Scan for the cell matching the given text and deliver its [x, y] coordinate at center. 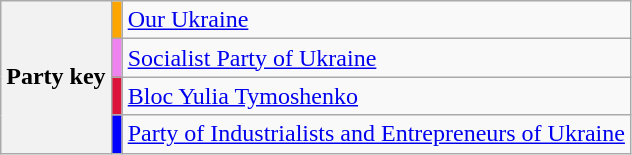
Party of Industrialists and Entrepreneurs of Ukraine [376, 134]
Our Ukraine [376, 20]
Party key [56, 77]
Bloc Yulia Tymoshenko [376, 96]
Socialist Party of Ukraine [376, 58]
